Return (X, Y) of the center of cell containing provided text 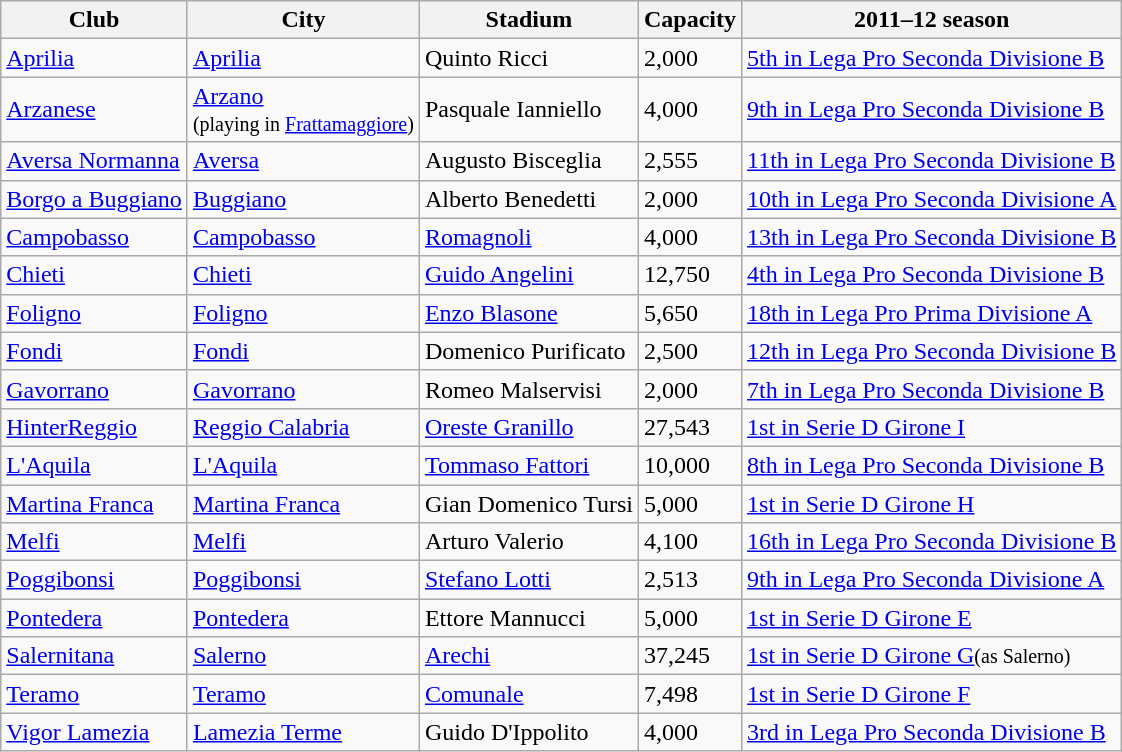
9th in Lega Pro Seconda Divisione B (932, 110)
Guido Angelini (528, 275)
Stefano Lotti (528, 580)
18th in Lega Pro Prima Divisione A (932, 313)
Domenico Purificato (528, 351)
Augusto Bisceglia (528, 161)
7th in Lega Pro Seconda Divisione B (932, 389)
13th in Lega Pro Seconda Divisione B (932, 237)
1st in Serie D Girone E (932, 618)
Quinto Ricci (528, 58)
1st in Serie D Girone H (932, 503)
Aversa (303, 161)
Arzanese (94, 110)
27,543 (690, 427)
16th in Lega Pro Seconda Divisione B (932, 542)
10,000 (690, 465)
2,555 (690, 161)
Pasquale Ianniello (528, 110)
Romeo Malservisi (528, 389)
Borgo a Buggiano (94, 199)
4th in Lega Pro Seconda Divisione B (932, 275)
HinterReggio (94, 427)
1st in Serie D Girone G(as Salerno) (932, 656)
Vigor Lamezia (94, 732)
10th in Lega Pro Seconda Divisione A (932, 199)
2,500 (690, 351)
Guido D'Ippolito (528, 732)
Lamezia Terme (303, 732)
Ettore Mannucci (528, 618)
11th in Lega Pro Seconda Divisione B (932, 161)
1st in Serie D Girone I (932, 427)
Arzano(playing in Frattamaggiore) (303, 110)
5th in Lega Pro Seconda Divisione B (932, 58)
Enzo Blasone (528, 313)
Romagnoli (528, 237)
4,100 (690, 542)
Comunale (528, 694)
12th in Lega Pro Seconda Divisione B (932, 351)
Arechi (528, 656)
8th in Lega Pro Seconda Divisione B (932, 465)
5,650 (690, 313)
37,245 (690, 656)
9th in Lega Pro Seconda Divisione A (932, 580)
Alberto Benedetti (528, 199)
Arturo Valerio (528, 542)
Reggio Calabria (303, 427)
City (303, 20)
1st in Serie D Girone F (932, 694)
3rd in Lega Pro Seconda Divisione B (932, 732)
12,750 (690, 275)
7,498 (690, 694)
2,513 (690, 580)
Oreste Granillo (528, 427)
Aversa Normanna (94, 161)
Salerno (303, 656)
Gian Domenico Tursi (528, 503)
Club (94, 20)
Tommaso Fattori (528, 465)
Salernitana (94, 656)
2011–12 season (932, 20)
Stadium (528, 20)
Capacity (690, 20)
Buggiano (303, 199)
